Provide the [X, Y] coordinate of the cell's center where the given text is located.  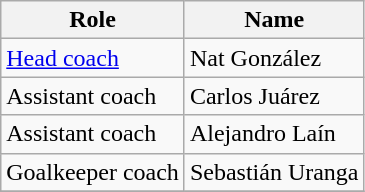
Head coach [93, 58]
Carlos Juárez [274, 96]
Goalkeeper coach [93, 172]
Nat González [274, 58]
Role [93, 20]
Sebastián Uranga [274, 172]
Name [274, 20]
Alejandro Laín [274, 134]
